Scan for the cell matching the given text and deliver its (x, y) coordinate at center. 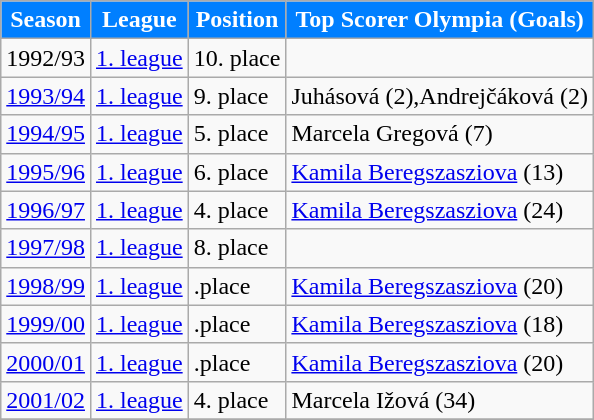
1998/99 (46, 286)
Kamila Beregszasziova (18) (440, 324)
8. place (237, 248)
Season (46, 20)
5. place (237, 134)
Top Scorer Olympia (Goals) (440, 20)
Juhásová (2),Andrejčáková (2) (440, 96)
1999/00 (46, 324)
1992/93 (46, 58)
1995/96 (46, 172)
1993/94 (46, 96)
6. place (237, 172)
Marcela Gregová (7) (440, 134)
Kamila Beregszasziova (13) (440, 172)
1997/98 (46, 248)
9. place (237, 96)
2000/01 (46, 362)
10. place (237, 58)
Marcela Ižová (34) (440, 400)
2001/02 (46, 400)
1996/97 (46, 210)
1994/95 (46, 134)
League (139, 20)
Kamila Beregszasziova (24) (440, 210)
Position (237, 20)
